Extract the (X, Y) coordinate from the center of the cell holding the provided text.  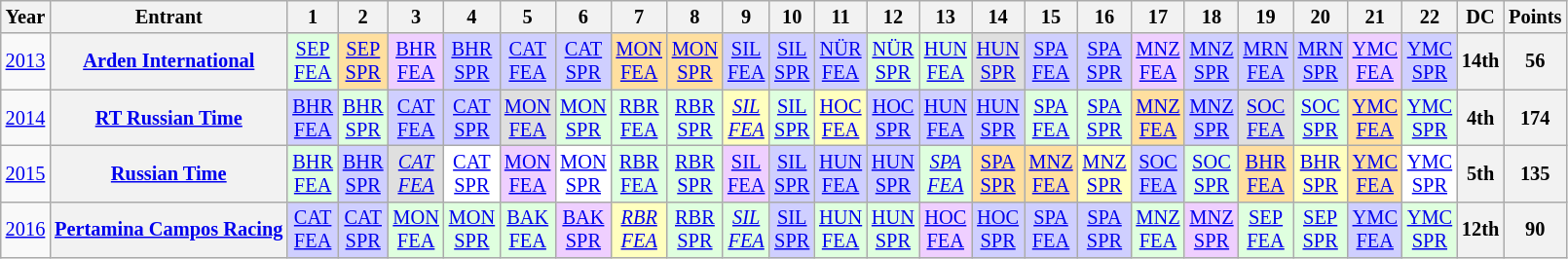
4th (1480, 118)
8 (695, 17)
Arden International (168, 61)
15 (1052, 17)
Points (1535, 17)
1 (313, 17)
20 (1321, 17)
14th (1480, 61)
17 (1157, 17)
Russian Time (168, 173)
90 (1535, 230)
BAKSPR (582, 230)
4 (471, 17)
2 (363, 17)
2014 (25, 118)
5 (528, 17)
56 (1535, 61)
NÜRFEA (840, 61)
3 (417, 17)
21 (1375, 17)
BAKFEA (528, 230)
Pertamina Campos Racing (168, 230)
174 (1535, 118)
5th (1480, 173)
14 (998, 17)
6 (582, 17)
18 (1212, 17)
2016 (25, 230)
Year (25, 17)
MRNFEA (1265, 61)
16 (1104, 17)
10 (792, 17)
12th (1480, 230)
12 (893, 17)
135 (1535, 173)
7 (639, 17)
13 (946, 17)
MRNSPR (1321, 61)
11 (840, 17)
22 (1430, 17)
NÜRSPR (893, 61)
RT Russian Time (168, 118)
19 (1265, 17)
2013 (25, 61)
DC (1480, 17)
2015 (25, 173)
Entrant (168, 17)
9 (746, 17)
